For the text-containing cell, return its midpoint in [X, Y] coordinate format. 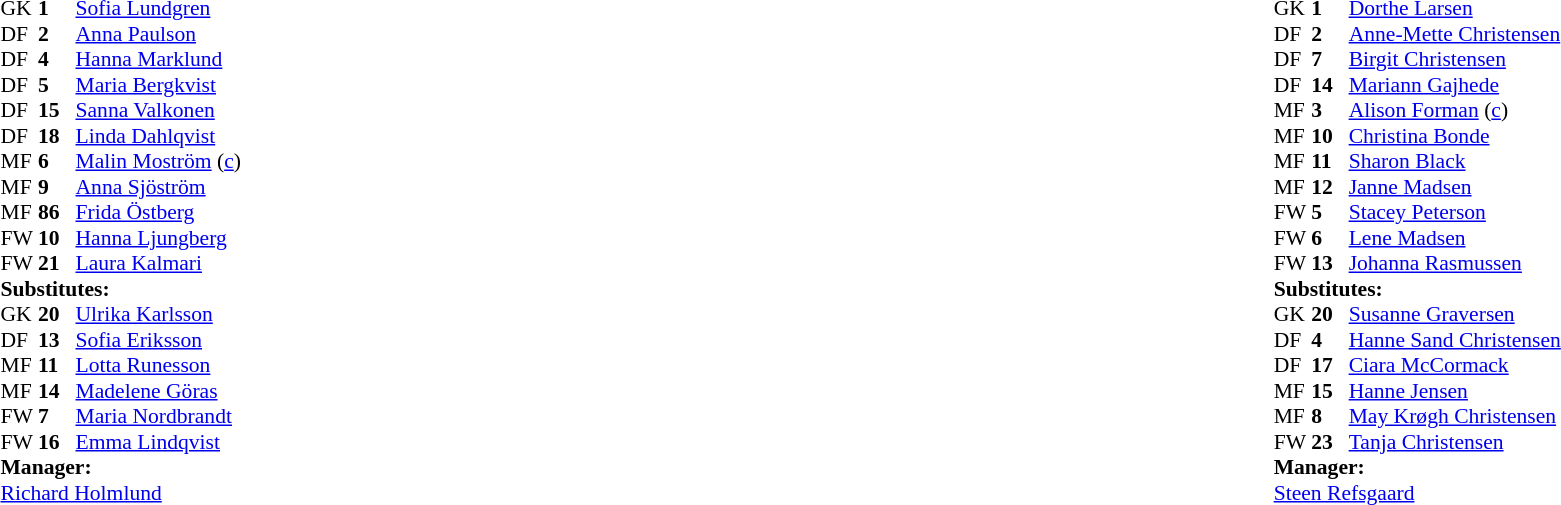
Lotta Runesson [158, 365]
Frida Östberg [158, 213]
Maria Bergkvist [158, 85]
Anne-Mette Christensen [1455, 34]
Sanna Valkonen [158, 111]
Alison Forman (c) [1455, 111]
Christina Bonde [1455, 136]
86 [57, 213]
8 [1330, 417]
Susanne Graversen [1455, 315]
Mariann Gajhede [1455, 85]
Ciara McCormack [1455, 365]
17 [1330, 365]
Sofia Eriksson [158, 340]
23 [1330, 442]
Hanne Sand Christensen [1455, 340]
Birgit Christensen [1455, 59]
Sharon Black [1455, 161]
Anna Paulson [158, 34]
21 [57, 263]
12 [1330, 187]
Malin Moström (c) [158, 161]
Emma Lindqvist [158, 442]
Ulrika Karlsson [158, 315]
Hanne Jensen [1455, 391]
Lene Madsen [1455, 238]
16 [57, 442]
Janne Madsen [1455, 187]
Stacey Peterson [1455, 213]
Laura Kalmari [158, 263]
Anna Sjöström [158, 187]
Hanna Ljungberg [158, 238]
May Krøgh Christensen [1455, 417]
Tanja Christensen [1455, 442]
Linda Dahlqvist [158, 136]
Maria Nordbrandt [158, 417]
Madelene Göras [158, 391]
18 [57, 136]
3 [1330, 111]
Hanna Marklund [158, 59]
9 [57, 187]
Johanna Rasmussen [1455, 263]
